For the text-containing cell, return its midpoint in [x, y] coordinate format. 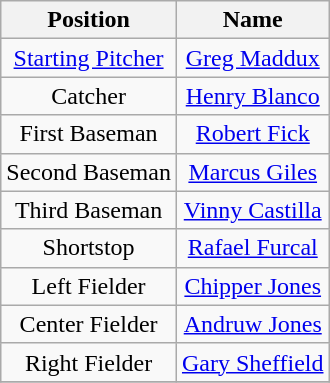
Gary Sheffield [252, 362]
Position [89, 20]
Rafael Furcal [252, 248]
Greg Maddux [252, 58]
Andruw Jones [252, 324]
Robert Fick [252, 134]
First Baseman [89, 134]
Chipper Jones [252, 286]
Center Fielder [89, 324]
Shortstop [89, 248]
Starting Pitcher [89, 58]
Vinny Castilla [252, 210]
Third Baseman [89, 210]
Right Fielder [89, 362]
Left Fielder [89, 286]
Second Baseman [89, 172]
Name [252, 20]
Henry Blanco [252, 96]
Catcher [89, 96]
Marcus Giles [252, 172]
